Find where the given text appears and provide that cell's center as (x, y) coordinate. 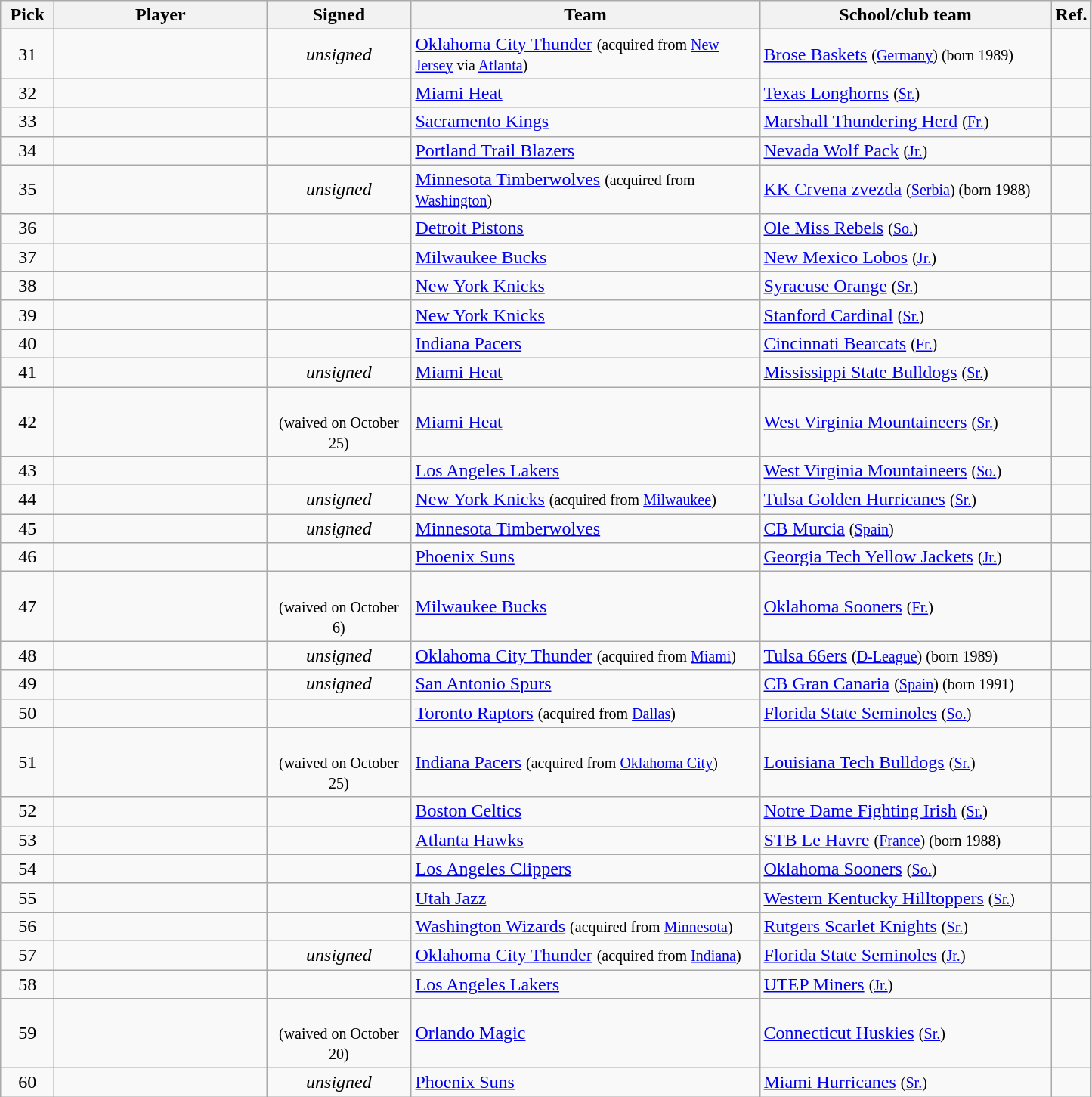
42 (27, 422)
Oklahoma City Thunder (acquired from Indiana) (585, 955)
Indiana Pacers (acquired from Oklahoma City) (585, 762)
47 (27, 606)
Orlando Magic (585, 1033)
Florida State Seminoles (So.) (905, 713)
Texas Longhorns (Sr.) (905, 93)
44 (27, 500)
CB Gran Canaria (Spain) (born 1991) (905, 684)
40 (27, 343)
Minnesota Timberwolves (acquired from Washington) (585, 189)
56 (27, 926)
38 (27, 286)
Miami Hurricanes (Sr.) (905, 1083)
Connecticut Huskies (Sr.) (905, 1033)
58 (27, 984)
Player (160, 15)
55 (27, 897)
New York Knicks (acquired from Milwaukee) (585, 500)
UTEP Miners (Jr.) (905, 984)
54 (27, 869)
39 (27, 315)
STB Le Havre (France) (born 1988) (905, 840)
Notre Dame Fighting Irish (Sr.) (905, 811)
Oklahoma Sooners (So.) (905, 869)
57 (27, 955)
48 (27, 655)
Boston Celtics (585, 811)
Nevada Wolf Pack (Jr.) (905, 150)
Pick (27, 15)
37 (27, 257)
36 (27, 228)
Sacramento Kings (585, 122)
Toronto Raptors (acquired from Dallas) (585, 713)
51 (27, 762)
West Virginia Mountaineers (So.) (905, 471)
46 (27, 557)
Utah Jazz (585, 897)
Syracuse Orange (Sr.) (905, 286)
San Antonio Spurs (585, 684)
Detroit Pistons (585, 228)
Cincinnati Bearcats (Fr.) (905, 343)
52 (27, 811)
Brose Baskets (Germany) (born 1989) (905, 54)
33 (27, 122)
32 (27, 93)
School/club team (905, 15)
Washington Wizards (acquired from Minnesota) (585, 926)
Oklahoma Sooners (Fr.) (905, 606)
Western Kentucky Hilltoppers (Sr.) (905, 897)
35 (27, 189)
Marshall Thundering Herd (Fr.) (905, 122)
Ole Miss Rebels (So.) (905, 228)
Indiana Pacers (585, 343)
34 (27, 150)
West Virginia Mountaineers (Sr.) (905, 422)
Oklahoma City Thunder (acquired from New Jersey via Atlanta) (585, 54)
Los Angeles Clippers (585, 869)
Signed (339, 15)
Florida State Seminoles (Jr.) (905, 955)
Mississippi State Bulldogs (Sr.) (905, 372)
Oklahoma City Thunder (acquired from Miami) (585, 655)
53 (27, 840)
49 (27, 684)
Atlanta Hawks (585, 840)
43 (27, 471)
(waived on October 20) (339, 1033)
Ref. (1072, 15)
45 (27, 528)
Tulsa Golden Hurricanes (Sr.) (905, 500)
New Mexico Lobos (Jr.) (905, 257)
Portland Trail Blazers (585, 150)
31 (27, 54)
Georgia Tech Yellow Jackets (Jr.) (905, 557)
Stanford Cardinal (Sr.) (905, 315)
Rutgers Scarlet Knights (Sr.) (905, 926)
Louisiana Tech Bulldogs (Sr.) (905, 762)
59 (27, 1033)
CB Murcia (Spain) (905, 528)
(waived on October 6) (339, 606)
41 (27, 372)
Tulsa 66ers (D-League) (born 1989) (905, 655)
Minnesota Timberwolves (585, 528)
KK Crvena zvezda (Serbia) (born 1988) (905, 189)
Team (585, 15)
50 (27, 713)
60 (27, 1083)
